Locate the cell with the specified text and output its (X, Y) center coordinate. 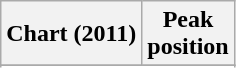
Chart (2011) (72, 34)
Peakposition (188, 34)
